Locate the cell with the specified text and output its (x, y) center coordinate. 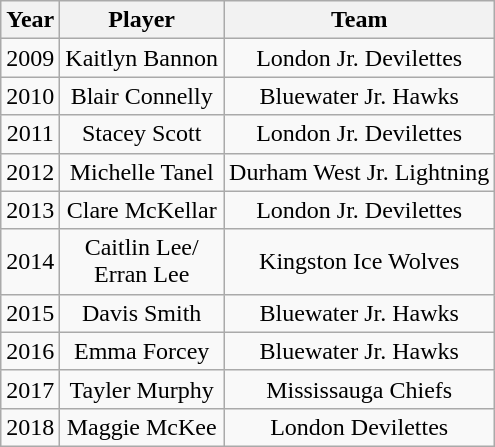
2012 (30, 172)
Mississauga Chiefs (360, 389)
Team (360, 20)
2010 (30, 96)
Emma Forcey (142, 351)
Kaitlyn Bannon (142, 58)
2015 (30, 313)
2016 (30, 351)
2013 (30, 210)
Michelle Tanel (142, 172)
Caitlin Lee/Erran Lee (142, 262)
2017 (30, 389)
Kingston Ice Wolves (360, 262)
Player (142, 20)
Year (30, 20)
Stacey Scott (142, 134)
2009 (30, 58)
Davis Smith (142, 313)
Clare McKellar (142, 210)
2011 (30, 134)
2014 (30, 262)
Durham West Jr. Lightning (360, 172)
London Devilettes (360, 427)
Blair Connelly (142, 96)
2018 (30, 427)
Maggie McKee (142, 427)
Tayler Murphy (142, 389)
